Output the [X, Y] coordinate of the center of the cell containing the given text.  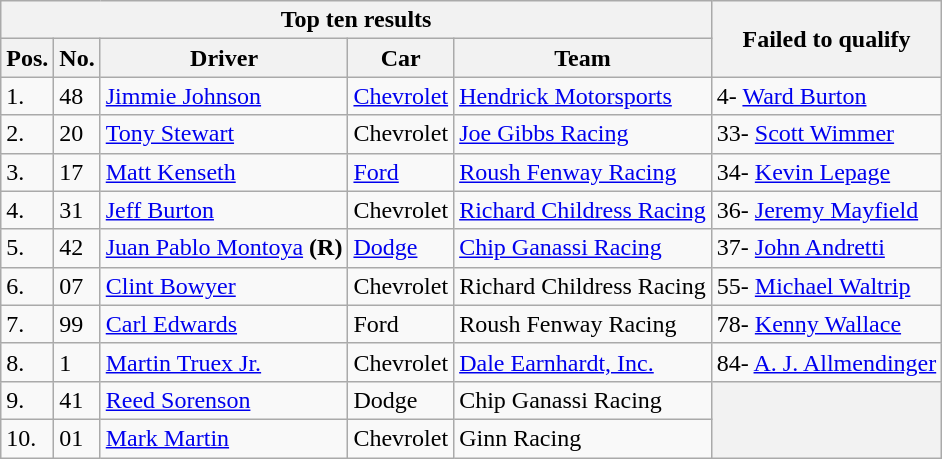
42 [77, 248]
Failed to qualify [826, 39]
55- Michael Waltrip [826, 286]
99 [77, 324]
20 [77, 134]
31 [77, 210]
07 [77, 286]
Jeff Burton [224, 210]
Dale Earnhardt, Inc. [583, 362]
Car [401, 58]
Martin Truex Jr. [224, 362]
36- Jeremy Mayfield [826, 210]
6. [28, 286]
48 [77, 96]
5. [28, 248]
37- John Andretti [826, 248]
No. [77, 58]
4- Ward Burton [826, 96]
7. [28, 324]
Juan Pablo Montoya (R) [224, 248]
Reed Sorenson [224, 400]
01 [77, 438]
Hendrick Motorsports [583, 96]
Top ten results [356, 20]
Ginn Racing [583, 438]
Tony Stewart [224, 134]
2. [28, 134]
78- Kenny Wallace [826, 324]
1 [77, 362]
Matt Kenseth [224, 172]
3. [28, 172]
Joe Gibbs Racing [583, 134]
10. [28, 438]
9. [28, 400]
8. [28, 362]
Jimmie Johnson [224, 96]
84- A. J. Allmendinger [826, 362]
34- Kevin Lepage [826, 172]
4. [28, 210]
Mark Martin [224, 438]
1. [28, 96]
41 [77, 400]
Driver [224, 58]
Team [583, 58]
Pos. [28, 58]
Clint Bowyer [224, 286]
Carl Edwards [224, 324]
33- Scott Wimmer [826, 134]
17 [77, 172]
